Pinpoint the cell where the given text exists, returning its (x, y) midpoint coordinate. 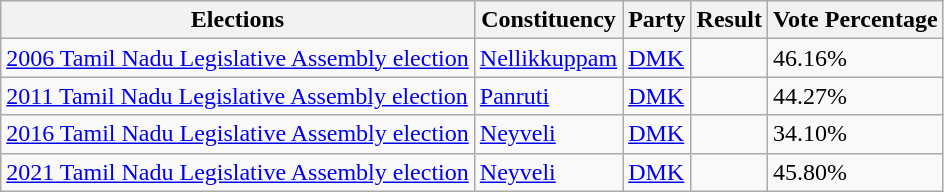
Vote Percentage (855, 20)
34.10% (855, 134)
44.27% (855, 96)
2021 Tamil Nadu Legislative Assembly election (238, 172)
Party (657, 20)
Constituency (548, 20)
Panruti (548, 96)
Elections (238, 20)
Result (729, 20)
46.16% (855, 58)
2006 Tamil Nadu Legislative Assembly election (238, 58)
Nellikkuppam (548, 58)
2011 Tamil Nadu Legislative Assembly election (238, 96)
2016 Tamil Nadu Legislative Assembly election (238, 134)
45.80% (855, 172)
